From the cell containing the given text, extract its center point as [X, Y] coordinate. 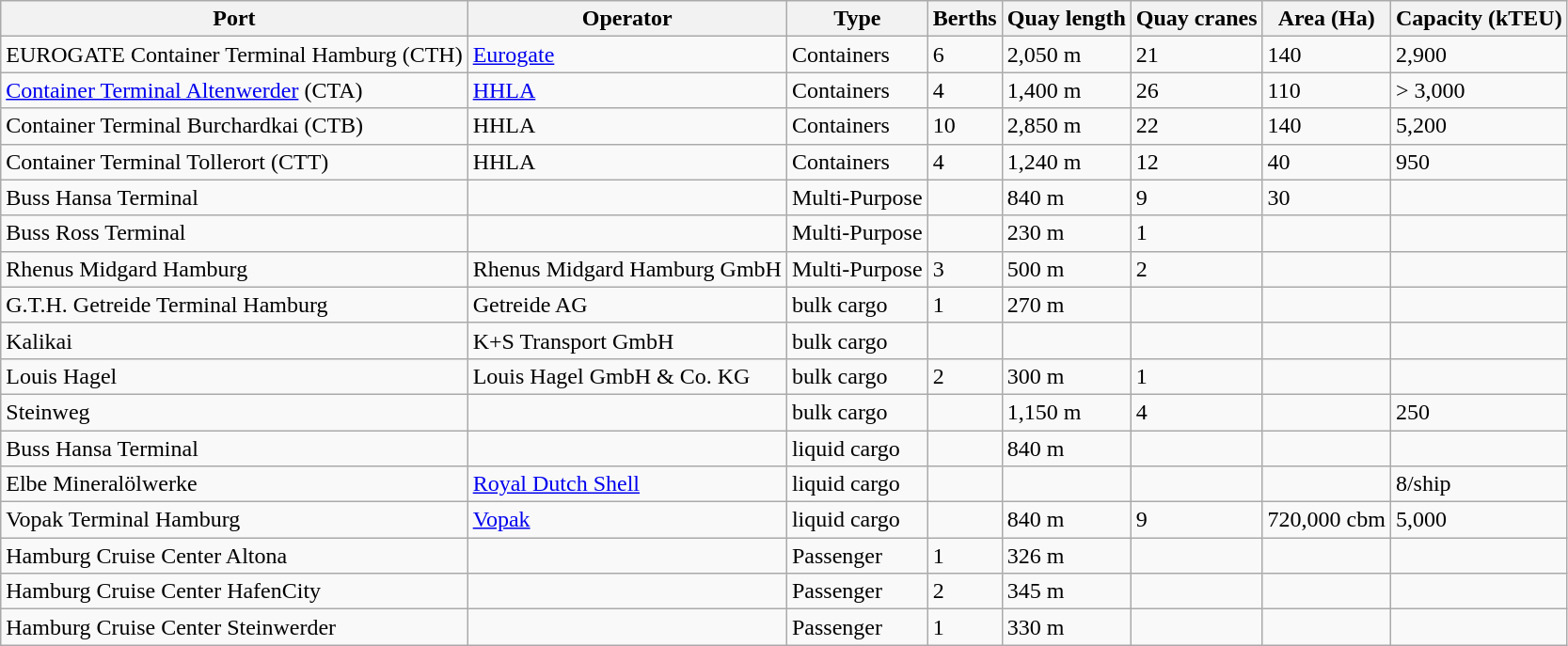
Container Terminal Tollerort (CTT) [234, 162]
K+S Transport GmbH [626, 340]
330 m [1067, 627]
Operator [626, 19]
500 m [1067, 269]
270 m [1067, 305]
8/ship [1479, 484]
Container Terminal Altenwerder (CTA) [234, 90]
Quay length [1067, 19]
22 [1196, 126]
Louis Hagel GmbH & Co. KG [626, 376]
2,900 [1479, 55]
> 3,000 [1479, 90]
G.T.H. Getreide Terminal Hamburg [234, 305]
21 [1196, 55]
Kalikai [234, 340]
Type [857, 19]
Hamburg Cruise Center Altona [234, 556]
Hamburg Cruise Center HafenCity [234, 591]
1,240 m [1067, 162]
30 [1326, 197]
Royal Dutch Shell [626, 484]
Vopak Terminal Hamburg [234, 520]
Rhenus Midgard Hamburg [234, 269]
2,850 m [1067, 126]
1,150 m [1067, 412]
6 [965, 55]
Steinweg [234, 412]
EUROGATE Container Terminal Hamburg (CTH) [234, 55]
Quay cranes [1196, 19]
10 [965, 126]
3 [965, 269]
2,050 m [1067, 55]
Vopak [626, 520]
Area (Ha) [1326, 19]
Berths [965, 19]
5,200 [1479, 126]
Louis Hagel [234, 376]
250 [1479, 412]
326 m [1067, 556]
40 [1326, 162]
12 [1196, 162]
345 m [1067, 591]
Port [234, 19]
Capacity (kTEU) [1479, 19]
720,000 cbm [1326, 520]
230 m [1067, 233]
Buss Ross Terminal [234, 233]
110 [1326, 90]
Eurogate [626, 55]
950 [1479, 162]
5,000 [1479, 520]
Rhenus Midgard Hamburg GmbH [626, 269]
Getreide AG [626, 305]
Hamburg Cruise Center Steinwerder [234, 627]
1,400 m [1067, 90]
Elbe Mineralölwerke [234, 484]
26 [1196, 90]
300 m [1067, 376]
Container Terminal Burchardkai (CTB) [234, 126]
